Scan for the cell matching the given text and deliver its [X, Y] coordinate at center. 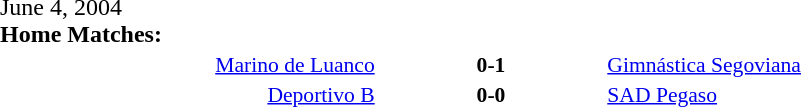
0-1 [492, 64]
